Provide the (x, y) coordinate of the cell's center where the given text is located.  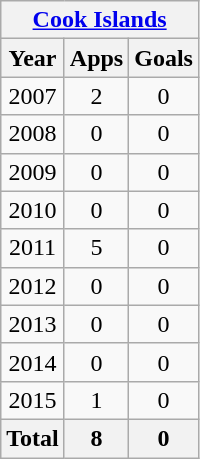
8 (96, 438)
2008 (33, 134)
2011 (33, 248)
2009 (33, 172)
2015 (33, 400)
2010 (33, 210)
2012 (33, 286)
2013 (33, 324)
Cook Islands (100, 20)
2014 (33, 362)
1 (96, 400)
Goals (164, 58)
2 (96, 96)
2007 (33, 96)
Total (33, 438)
Apps (96, 58)
5 (96, 248)
Year (33, 58)
